Find where the given text appears and provide that cell's center as (X, Y) coordinate. 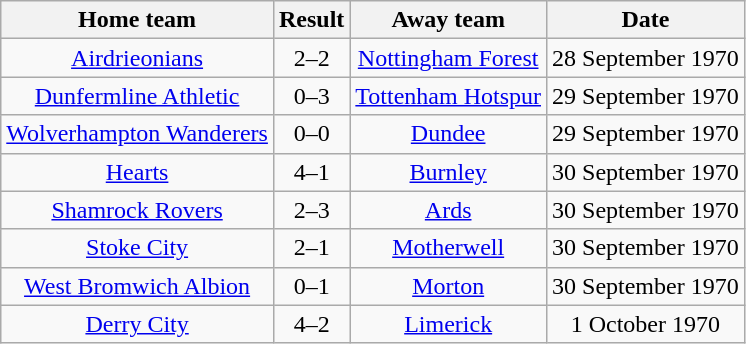
Limerick (448, 324)
1 October 1970 (646, 324)
Tottenham Hotspur (448, 96)
Burnley (448, 172)
West Bromwich Albion (138, 286)
Shamrock Rovers (138, 210)
0–0 (311, 134)
2–3 (311, 210)
2–1 (311, 248)
2–2 (311, 58)
Nottingham Forest (448, 58)
Airdrieonians (138, 58)
28 September 1970 (646, 58)
Dunfermline Athletic (138, 96)
Stoke City (138, 248)
Ards (448, 210)
Away team (448, 20)
Home team (138, 20)
Hearts (138, 172)
Motherwell (448, 248)
Date (646, 20)
4–1 (311, 172)
0–3 (311, 96)
Result (311, 20)
Morton (448, 286)
Dundee (448, 134)
0–1 (311, 286)
Wolverhampton Wanderers (138, 134)
4–2 (311, 324)
Derry City (138, 324)
